From the cell containing the given text, extract its center point as (x, y) coordinate. 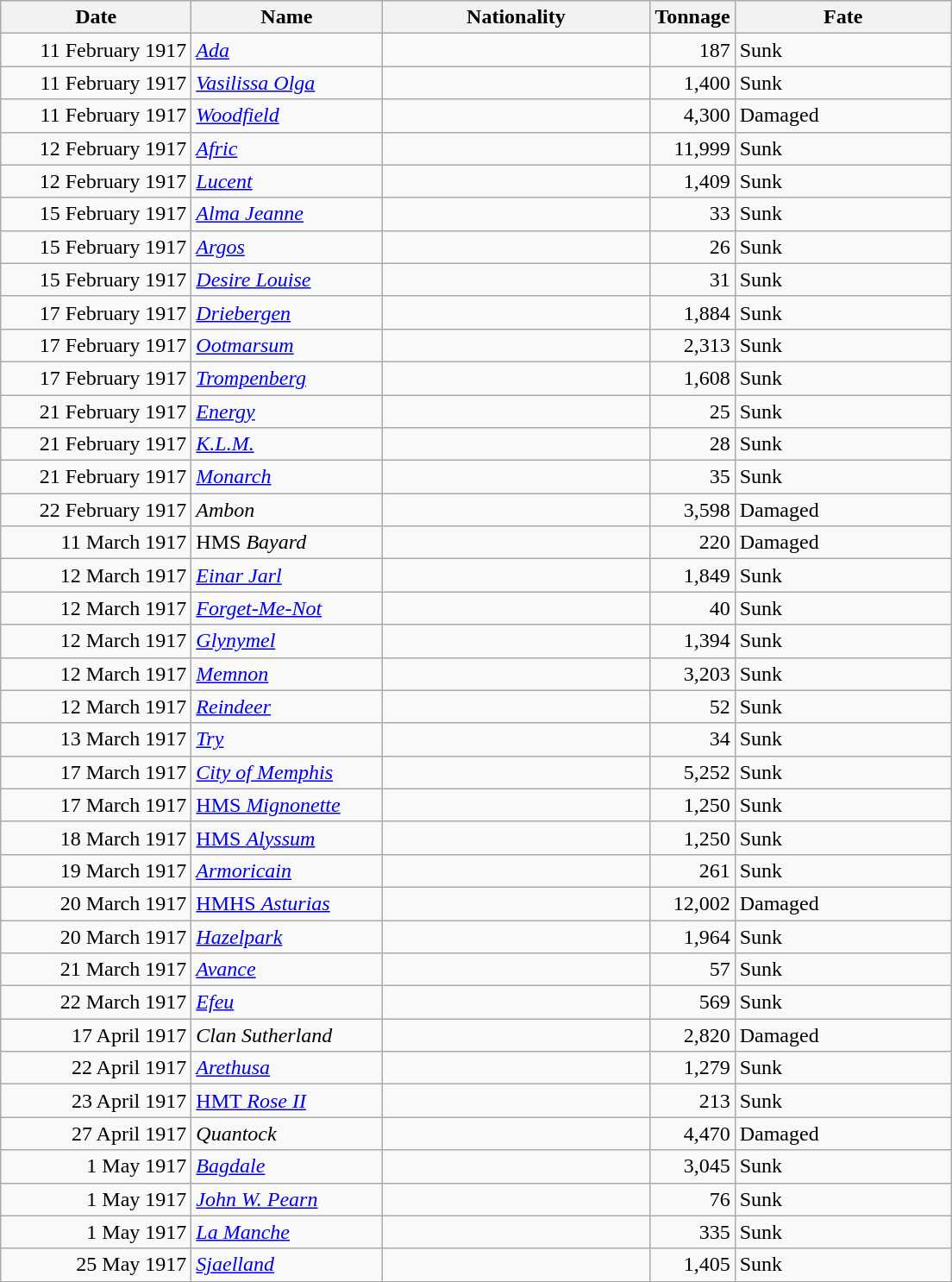
25 May 1917 (97, 1265)
1,608 (692, 378)
Argos (286, 247)
13 March 1917 (97, 739)
1,279 (692, 1068)
12,002 (692, 903)
2,820 (692, 1035)
11,999 (692, 148)
25 (692, 412)
31 (692, 280)
Sjaelland (286, 1265)
Monarch (286, 477)
23 April 1917 (97, 1101)
HMS Alyssum (286, 838)
28 (692, 444)
Memnon (286, 674)
57 (692, 970)
35 (692, 477)
Desire Louise (286, 280)
33 (692, 214)
Tonnage (692, 17)
213 (692, 1101)
1,849 (692, 575)
220 (692, 543)
Lucent (286, 181)
Hazelpark (286, 936)
John W. Pearn (286, 1199)
569 (692, 1002)
3,203 (692, 674)
4,470 (692, 1134)
HMS Mignonette (286, 805)
Name (286, 17)
Ootmarsum (286, 345)
261 (692, 870)
3,045 (692, 1166)
K.L.M. (286, 444)
La Manche (286, 1232)
18 March 1917 (97, 838)
Efeu (286, 1002)
187 (692, 50)
40 (692, 608)
Armoricain (286, 870)
Clan Sutherland (286, 1035)
34 (692, 739)
City of Memphis (286, 772)
1,884 (692, 312)
335 (692, 1232)
22 February 1917 (97, 510)
Date (97, 17)
Alma Jeanne (286, 214)
Ambon (286, 510)
26 (692, 247)
21 March 1917 (97, 970)
5,252 (692, 772)
Woodfield (286, 116)
Nationality (516, 17)
1,400 (692, 83)
Einar Jarl (286, 575)
Reindeer (286, 707)
2,313 (692, 345)
Vasilissa Olga (286, 83)
Driebergen (286, 312)
11 March 1917 (97, 543)
Try (286, 739)
1,409 (692, 181)
3,598 (692, 510)
Avance (286, 970)
HMHS Asturias (286, 903)
Ada (286, 50)
Quantock (286, 1134)
19 March 1917 (97, 870)
27 April 1917 (97, 1134)
1,394 (692, 641)
HMS Bayard (286, 543)
Afric (286, 148)
52 (692, 707)
1,405 (692, 1265)
Trompenberg (286, 378)
4,300 (692, 116)
22 April 1917 (97, 1068)
Forget-Me-Not (286, 608)
76 (692, 1199)
22 March 1917 (97, 1002)
Glynymel (286, 641)
1,964 (692, 936)
17 April 1917 (97, 1035)
Fate (843, 17)
HMT Rose II (286, 1101)
Energy (286, 412)
Bagdale (286, 1166)
Arethusa (286, 1068)
